Pinpoint the cell where the given text exists, returning its (x, y) midpoint coordinate. 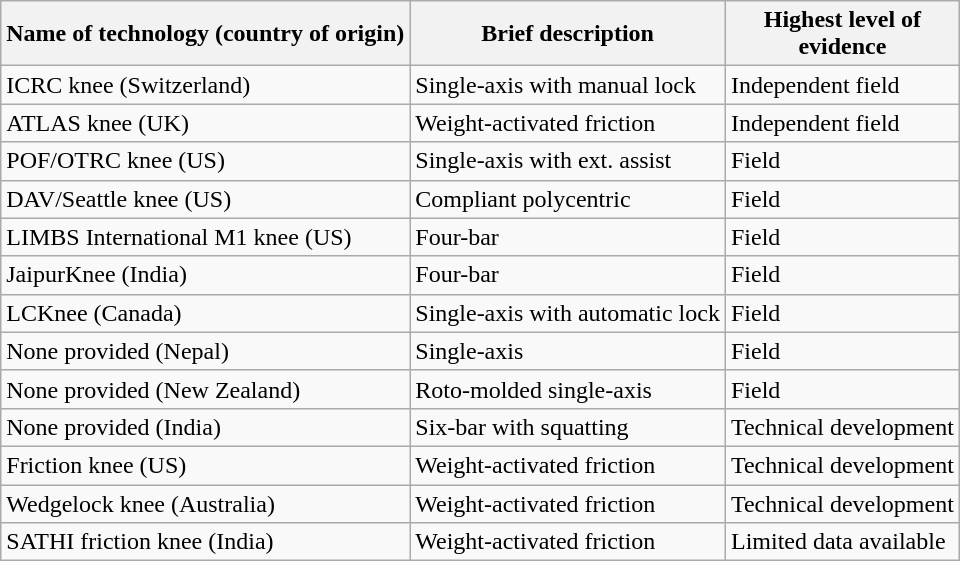
ATLAS knee (UK) (206, 123)
Single-axis with ext. assist (568, 161)
LCKnee (Canada) (206, 313)
None provided (India) (206, 427)
Six-bar with squatting (568, 427)
Wedgelock knee (Australia) (206, 503)
ICRC knee (Switzerland) (206, 85)
LIMBS International M1 knee (US) (206, 237)
POF/OTRC knee (US) (206, 161)
DAV/Seattle knee (US) (206, 199)
SATHI friction knee (India) (206, 542)
None provided (New Zealand) (206, 389)
Roto-molded single-axis (568, 389)
Highest level ofevidence (842, 34)
Single-axis with manual lock (568, 85)
Compliant polycentric (568, 199)
Name of technology (country of origin) (206, 34)
Limited data available (842, 542)
None provided (Nepal) (206, 351)
Brief description (568, 34)
Single-axis (568, 351)
Single-axis with automatic lock (568, 313)
JaipurKnee (India) (206, 275)
Friction knee (US) (206, 465)
